Return [X, Y] of the center of cell containing provided text 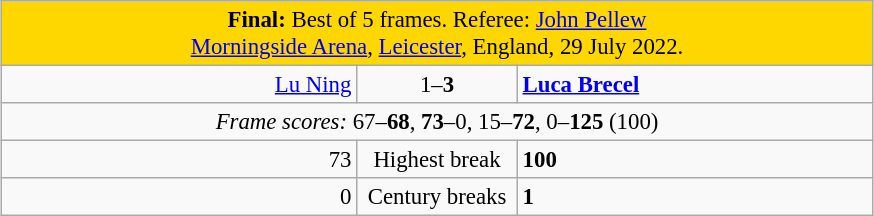
Luca Brecel [695, 85]
Century breaks [438, 197]
Lu Ning [179, 85]
0 [179, 197]
1 [695, 197]
Highest break [438, 160]
Final: Best of 5 frames. Referee: John PellewMorningside Arena, Leicester, England, 29 July 2022. [437, 34]
100 [695, 160]
73 [179, 160]
1–3 [438, 85]
Frame scores: 67–68, 73–0, 15–72, 0–125 (100) [437, 122]
